Identify which cell holds the provided text, then report its (X, Y) central coordinate. 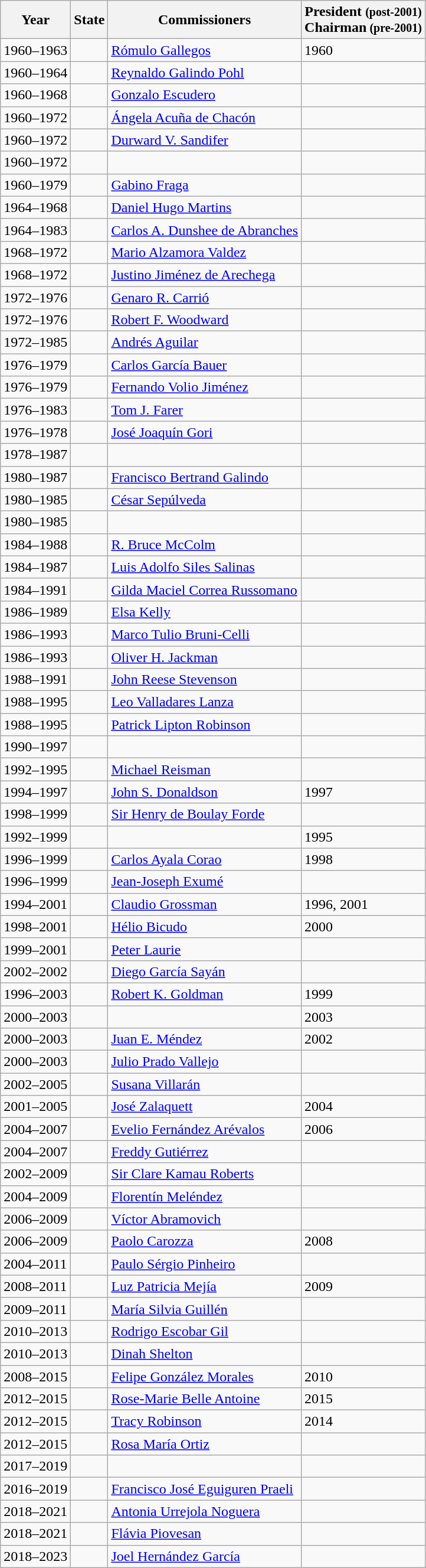
1978–1987 (35, 455)
Gonzalo Escudero (205, 95)
Rose-Marie Belle Antoine (205, 1399)
2001–2005 (35, 1107)
1964–1983 (35, 230)
Gabino Fraga (205, 185)
2002–2005 (35, 1084)
Patrick Lipton Robinson (205, 725)
1984–1987 (35, 567)
Evelio Fernández Arévalos (205, 1129)
2008 (363, 1241)
Rodrigo Escobar Gil (205, 1331)
1984–1991 (35, 589)
1995 (363, 837)
Carlos García Bauer (205, 365)
2000 (363, 927)
1988–1991 (35, 680)
2017–2019 (35, 1466)
State (90, 20)
Robert K. Goldman (205, 994)
1994–2001 (35, 904)
Paulo Sérgio Pinheiro (205, 1264)
1986–1989 (35, 612)
Paolo Carozza (205, 1241)
Daniel Hugo Martins (205, 207)
1960–1979 (35, 185)
Joel Hernández García (205, 1556)
2002–2009 (35, 1174)
1992–1999 (35, 837)
Florentín Meléndez (205, 1197)
Sir Clare Kamau Roberts (205, 1174)
1999–2001 (35, 949)
Freddy Gutiérrez (205, 1152)
Leo Valladares Lanza (205, 702)
Víctor Abramovich (205, 1219)
Rómulo Gallegos (205, 50)
1960–1968 (35, 95)
Elsa Kelly (205, 612)
Luz Patricia Mejía (205, 1286)
Andrés Aguilar (205, 343)
2009 (363, 1286)
1960–1964 (35, 73)
1994–1997 (35, 792)
Mario Alzamora Valdez (205, 252)
Flávia Piovesan (205, 1534)
Juan E. Méndez (205, 1039)
César Sepúlveda (205, 500)
2009–2011 (35, 1309)
1998 (363, 859)
Reynaldo Galindo Pohl (205, 73)
1999 (363, 994)
Fernando Volio Jiménez (205, 387)
1992–1995 (35, 770)
Gilda Maciel Correa Russomano (205, 589)
Francisco Bertrand Galindo (205, 477)
2004 (363, 1107)
Sir Henry de Boulay Forde (205, 814)
2004–2009 (35, 1197)
1976–1983 (35, 410)
Antonia Urrejola Noguera (205, 1511)
1976–1978 (35, 432)
Hélio Bicudo (205, 927)
Carlos A. Dunshee de Abranches (205, 230)
2010 (363, 1377)
John Reese Stevenson (205, 680)
Robert F. Woodward (205, 320)
Claudio Grossman (205, 904)
José Joaquín Gori (205, 432)
R. Bruce McColm (205, 545)
Commissioners (205, 20)
Durward V. Sandifer (205, 140)
Genaro R. Carrió (205, 297)
1990–1997 (35, 747)
Year (35, 20)
Felipe González Morales (205, 1377)
President (post-2001)Chairman (pre-2001) (363, 20)
1972–1985 (35, 343)
2008–2011 (35, 1286)
Michael Reisman (205, 770)
Diego García Sayán (205, 972)
2016–2019 (35, 1489)
1997 (363, 792)
2008–2015 (35, 1377)
Peter Laurie (205, 949)
Marco Tulio Bruni-Celli (205, 634)
1960 (363, 50)
1996–2003 (35, 994)
2006 (363, 1129)
Tom J. Farer (205, 410)
1998–1999 (35, 814)
2015 (363, 1399)
Julio Prado Vallejo (205, 1062)
Dinah Shelton (205, 1354)
1996, 2001 (363, 904)
2002 (363, 1039)
Francisco José Eguiguren Praeli (205, 1489)
Luis Adolfo Siles Salinas (205, 567)
1960–1963 (35, 50)
Ángela Acuña de Chacón (205, 118)
Rosa María Ortiz (205, 1444)
2018–2023 (35, 1556)
John S. Donaldson (205, 792)
Tracy Robinson (205, 1422)
José Zalaquett (205, 1107)
1980–1987 (35, 477)
2003 (363, 1016)
2002–2002 (35, 972)
2014 (363, 1422)
Oliver H. Jackman (205, 657)
Carlos Ayala Corao (205, 859)
1984–1988 (35, 545)
1998–2001 (35, 927)
1964–1968 (35, 207)
Jean-Joseph Exumé (205, 882)
Susana Villarán (205, 1084)
María Silvia Guillén (205, 1309)
Justino Jiménez de Arechega (205, 275)
2004–2011 (35, 1264)
